Output the (X, Y) coordinate of the center of the cell containing the given text.  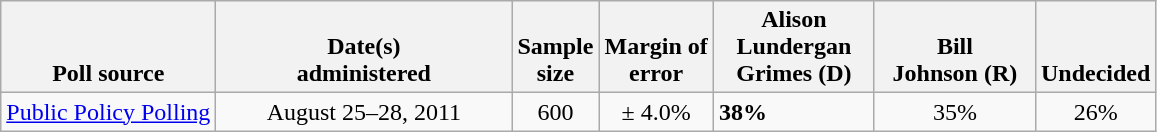
38% (794, 112)
Public Policy Polling (108, 112)
Samplesize (556, 47)
26% (1095, 112)
35% (954, 112)
AlisonLundergan Grimes (D) (794, 47)
Date(s)administered (364, 47)
Poll source (108, 47)
August 25–28, 2011 (364, 112)
Margin oferror (656, 47)
BillJohnson (R) (954, 47)
600 (556, 112)
Undecided (1095, 47)
± 4.0% (656, 112)
